For the text-containing cell, return its midpoint in (X, Y) coordinate format. 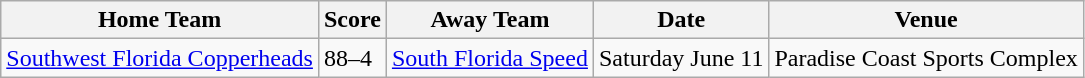
Score (352, 20)
South Florida Speed (490, 58)
Away Team (490, 20)
Date (680, 20)
Venue (926, 20)
Saturday June 11 (680, 58)
Home Team (160, 20)
Paradise Coast Sports Complex (926, 58)
88–4 (352, 58)
Southwest Florida Copperheads (160, 58)
